Capture the cell that displays the provided text and extract its [x, y] central coordinate. 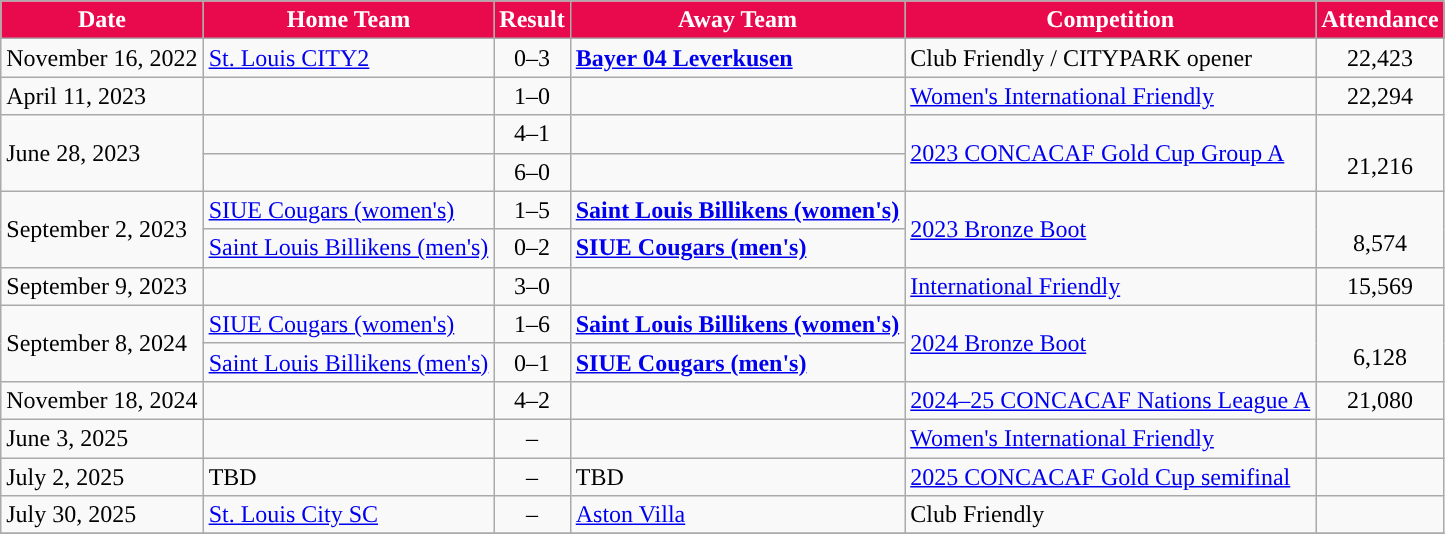
22,294 [1380, 96]
June 3, 2025 [102, 438]
September 9, 2023 [102, 286]
22,423 [1380, 58]
November 18, 2024 [102, 400]
1–0 [532, 96]
2023 Bronze Boot [1110, 229]
2024–25 CONCACAF Nations League A [1110, 400]
Date [102, 20]
8,574 [1380, 229]
15,569 [1380, 286]
6–0 [532, 172]
April 11, 2023 [102, 96]
International Friendly [1110, 286]
November 16, 2022 [102, 58]
July 30, 2025 [102, 515]
June 28, 2023 [102, 153]
St. Louis CITY2 [348, 58]
Aston Villa [737, 515]
Bayer 04 Leverkusen [737, 58]
3–0 [532, 286]
1–5 [532, 210]
July 2, 2025 [102, 477]
Attendance [1380, 20]
1–6 [532, 324]
Away Team [737, 20]
September 2, 2023 [102, 229]
2025 CONCACAF Gold Cup semifinal [1110, 477]
0–2 [532, 248]
21,216 [1380, 153]
0–1 [532, 362]
Club Friendly / CITYPARK opener [1110, 58]
4–1 [532, 134]
6,128 [1380, 343]
2024 Bronze Boot [1110, 343]
4–2 [532, 400]
September 8, 2024 [102, 343]
Club Friendly [1110, 515]
St. Louis City SC [348, 515]
21,080 [1380, 400]
Competition [1110, 20]
0–3 [532, 58]
Result [532, 20]
Home Team [348, 20]
2023 CONCACAF Gold Cup Group A [1110, 153]
